Find where the given text appears and provide that cell's center as [x, y] coordinate. 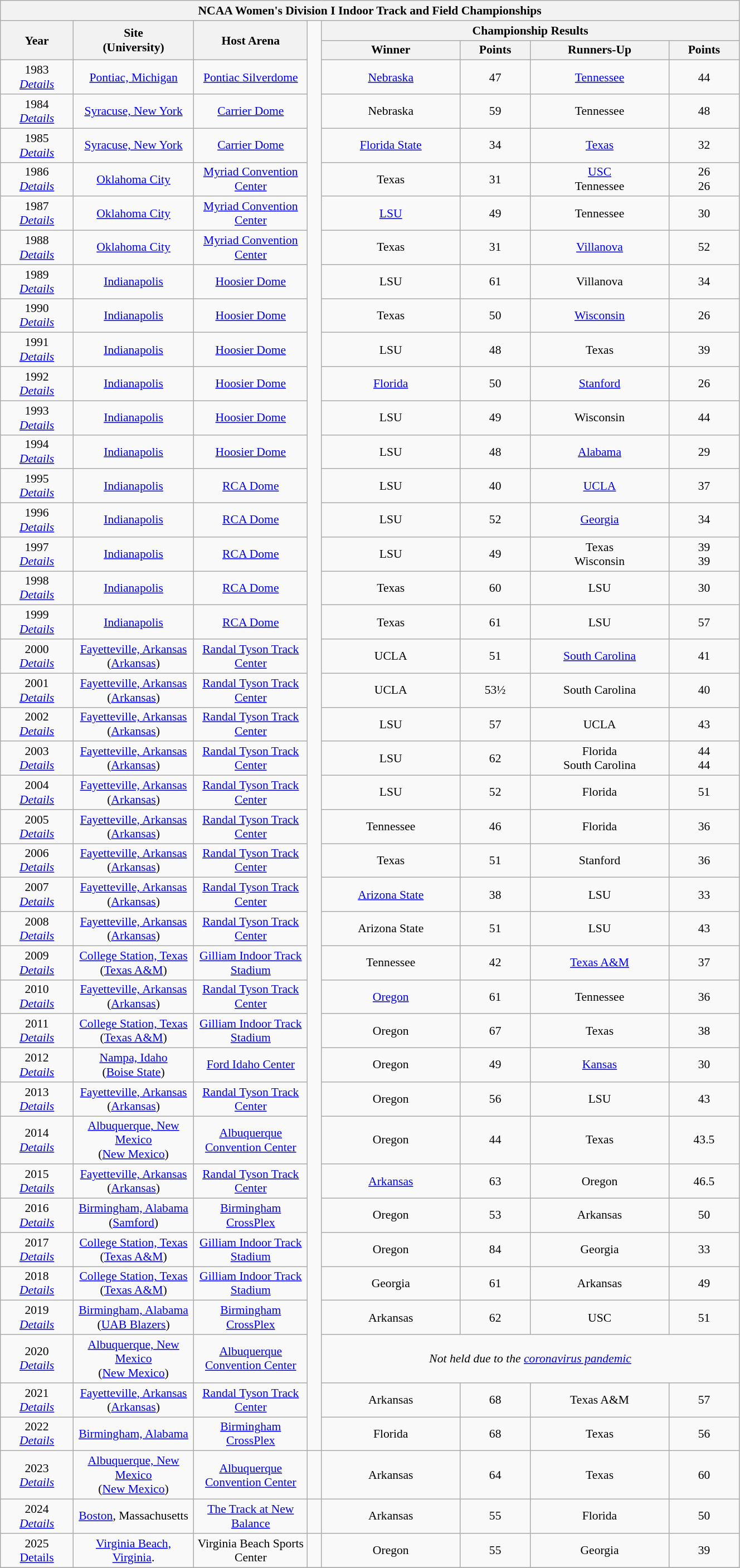
1987 Details [37, 214]
Winner [391, 50]
2017 Details [37, 1249]
Alabama [600, 451]
Not held due to the coronavirus pandemic [530, 1358]
2005 Details [37, 827]
1990 Details [37, 315]
2004 Details [37, 792]
41 [704, 656]
46 [495, 827]
USCTennessee [600, 179]
2013 Details [37, 1099]
1995 Details [37, 486]
Pontiac Silverdome [251, 77]
46.5 [704, 1181]
2016 Details [37, 1216]
2025Details [37, 1550]
53 [495, 1216]
1988 Details [37, 247]
Boston, Massachusetts [133, 1517]
2009 Details [37, 963]
Ford Idaho Center [251, 1065]
1999 Details [37, 622]
1991 Details [37, 350]
2626 [704, 179]
2002 Details [37, 724]
USC [600, 1317]
Site(University) [133, 40]
Kansas [600, 1065]
2011 Details [37, 1031]
67 [495, 1031]
3939 [704, 554]
Year [37, 40]
2018 Details [37, 1284]
2020 Details [37, 1358]
2003 Details [37, 759]
1993 Details [37, 418]
Birmingham, Alabama [133, 1434]
The Track at New Balance [251, 1517]
2012 Details [37, 1065]
1997 Details [37, 554]
64 [495, 1476]
1998 Details [37, 588]
1986 Details [37, 179]
1985 Details [37, 145]
1994 Details [37, 451]
2022 Details [37, 1434]
2023 Details [37, 1476]
FloridaSouth Carolina [600, 759]
84 [495, 1249]
Florida State [391, 145]
1996 Details [37, 520]
47 [495, 77]
Host Arena [251, 40]
53½ [495, 690]
29 [704, 451]
2006 Details [37, 860]
1992 Details [37, 383]
32 [704, 145]
2014 Details [37, 1140]
1989 Details [37, 282]
Virginia Beach, Virginia. [133, 1550]
2000 Details [37, 656]
Virginia Beach Sports Center [251, 1550]
NCAA Women's Division I Indoor Track and Field Championships [370, 11]
2015 Details [37, 1181]
4444 [704, 759]
1983 Details [37, 77]
2008 Details [37, 928]
Nampa, Idaho(Boise State) [133, 1065]
63 [495, 1181]
Pontiac, Michigan [133, 77]
TexasWisconsin [600, 554]
Runners-Up [600, 50]
Birmingham, Alabama(Samford) [133, 1216]
2019 Details [37, 1317]
2001 Details [37, 690]
Championship Results [530, 31]
2010 Details [37, 996]
Birmingham, Alabama(UAB Blazers) [133, 1317]
2024Details [37, 1517]
43.5 [704, 1140]
59 [495, 111]
1984 Details [37, 111]
2007 Details [37, 895]
2021 Details [37, 1400]
42 [495, 963]
